Provide the [x, y] coordinate of the cell's center where the given text is located.  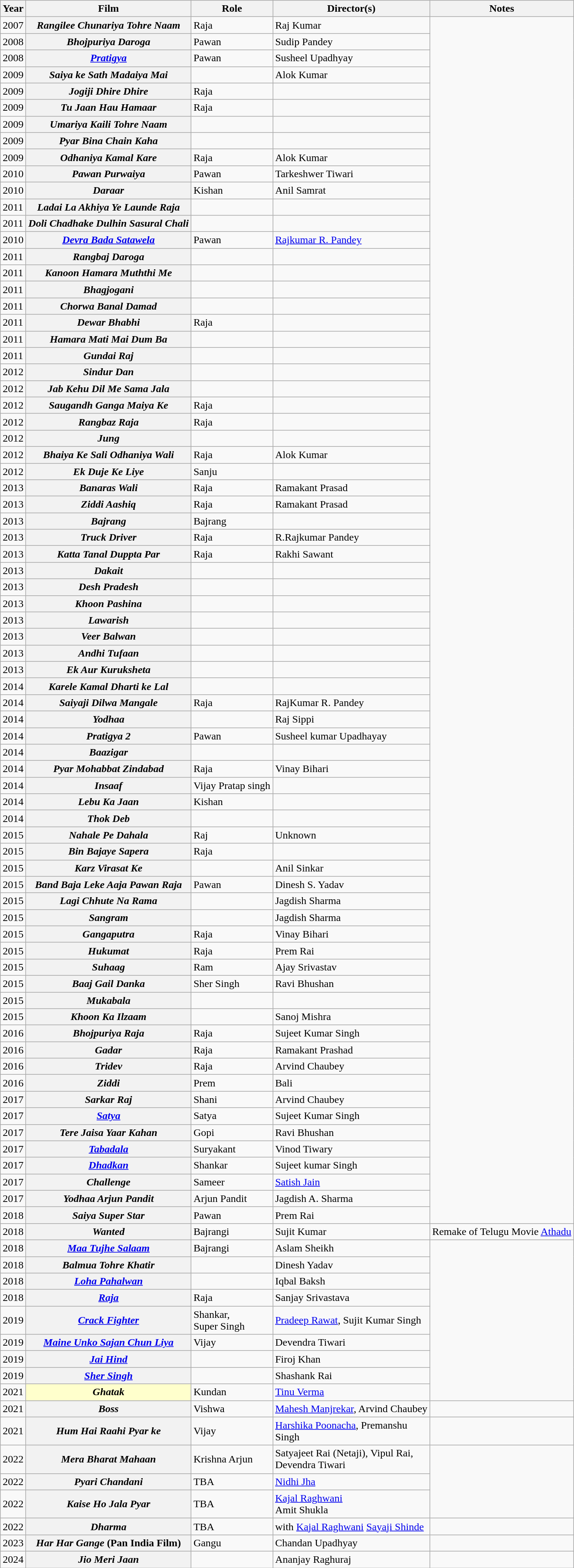
Saiyaji Dilwa Mangale [108, 703]
Karz Virasat Ke [108, 868]
Arjun Pandit [232, 1198]
Pratigya [108, 58]
Aslam Sheikh [351, 1248]
Bhojpuriya Daroga [108, 42]
Baazigar [108, 753]
Loha Pahalwan [108, 1281]
Dhadkan [108, 1165]
Dharma [108, 1526]
Jogiji Dhire Dhire [108, 91]
Saiya ke Sath Madaiya Mai [108, 75]
Kajal RaghwaniAmit Shukla [351, 1504]
Film [108, 9]
Har Har Gange (Pan India Film) [108, 1543]
Sujeet kumar Singh [351, 1165]
Raj Kumar [351, 25]
Crack Fighter [108, 1320]
Ziddi [108, 1083]
Ram [232, 967]
Mera Bharat Mahaan [108, 1459]
Ziddi Aashiq [108, 505]
Pradeep Rawat, Sujit Kumar Singh [351, 1320]
Sujit Kumar [351, 1231]
Pyar Mohabbat Zindabad [108, 769]
Sanju [232, 471]
Andhi Tufaan [108, 653]
Pratigya 2 [108, 736]
Pawan Purwaiya [108, 174]
Devra Bada Satawela [108, 240]
Hukumat [108, 951]
Dinesh S. Yadav [351, 885]
Desh Pradesh [108, 587]
Veer Balwan [108, 637]
Baaj Gail Danka [108, 984]
Khoon Pashina [108, 604]
Banaras Wali [108, 488]
Truck Driver [108, 538]
Anil Sinkar [351, 868]
Hamara Mati Mai Dum Ba [108, 339]
Jab Kehu Dil Me Sama Jala [108, 389]
Prem [232, 1083]
Maa Tujhe Salaam [108, 1248]
Daraar [108, 190]
Remake of Telugu Movie Athadu [502, 1231]
Susheel Upadhyay [351, 58]
Dakait [108, 571]
Vinod Tiwary [351, 1149]
Ramakant Prashad [351, 1050]
Rangbaj Daroga [108, 257]
Ghatak [108, 1392]
Gangu [232, 1543]
Insaaf [108, 786]
Wanted [108, 1231]
Maine Unko Sajan Chun Liya [108, 1343]
Khoon Ka Ilzaam [108, 1017]
Bali [351, 1083]
Umariya Kaili Tohre Naam [108, 124]
Hum Hai Raahi Pyar ke [108, 1431]
Shashank Rai [351, 1376]
Bin Bajaye Sapera [108, 852]
Jung [108, 438]
Ladai La Akhiya Ye Launde Raja [108, 207]
Gopi [232, 1132]
Chorwa Banal Damad [108, 306]
Anil Samrat [351, 190]
Gundai Raj [108, 356]
Iqbal Baksh [351, 1281]
Satish Jain [351, 1182]
Notes [502, 9]
Firoj Khan [351, 1359]
Vijay Pratap singh [232, 786]
Satyajeet Rai (Netaji), Vipul Rai,Devendra Tiwari [351, 1459]
R.Rajkumar Pandey [351, 538]
Jagdish A. Sharma [351, 1198]
Raj [232, 835]
Tridev [108, 1066]
Jai Hind [108, 1359]
Dinesh Yadav [351, 1265]
Director(s) [351, 9]
Lagi Chhute Na Rama [108, 901]
Saiya Super Star [108, 1215]
Tabadala [108, 1149]
Susheel kumar Upadhayay [351, 736]
Saugandh Ganga Maiya Ke [108, 405]
Lawarish [108, 620]
Year [13, 9]
Kanoon Hamara Muththi Me [108, 273]
Unknown [351, 835]
Gadar [108, 1050]
Rakhi Sawant [351, 554]
with Kajal Raghwani Sayaji Shinde [351, 1526]
Kaise Ho Jala Pyar [108, 1504]
Harshika Poonacha, PremanshuSingh [351, 1431]
Band Baja Leke Aaja Pawan Raja [108, 885]
Odhaniya Kamal Kare [108, 157]
Ek Duje Ke Liye [108, 471]
Doli Chadhake Dulhin Sasural Chali [108, 224]
Challenge [108, 1182]
Chandan Upadhyay [351, 1543]
Thok Deb [108, 819]
Krishna Arjun [232, 1459]
Dewar Bhabhi [108, 323]
2024 [13, 1559]
Tere Jaisa Yaar Kahan [108, 1132]
Bhaiya Ke Sali Odhaniya Wali [108, 455]
Suryakant [232, 1149]
Lebu Ka Jaan [108, 802]
Kundan [232, 1392]
Tu Jaan Hau Hamaar [108, 108]
Sarkar Raj [108, 1099]
Bhojpuriya Raja [108, 1033]
Tarkeshwer Tiwari [351, 174]
Karele Kamal Dharti ke Lal [108, 686]
Pyar Bina Chain Kaha [108, 141]
Pyari Chandani [108, 1482]
Rangbaz Raja [108, 422]
Devendra Tiwari [351, 1343]
Rangilee Chunariya Tohre Naam [108, 25]
Boss [108, 1409]
Katta Tanal Duppta Par [108, 554]
Tinu Verma [351, 1392]
Shankar [232, 1165]
Bhagjogani [108, 290]
Mukabala [108, 1000]
Ajay Srivastav [351, 967]
Yodhaa [108, 719]
Jio Meri Jaan [108, 1559]
Sindur Dan [108, 372]
2023 [13, 1543]
Nidhi Jha [351, 1482]
Sameer [232, 1182]
Balmua Tohre Khatir [108, 1265]
Nahale Pe Dahala [108, 835]
Suhaag [108, 967]
Yodhaa Arjun Pandit [108, 1198]
Raj Sippi [351, 719]
Vishwa [232, 1409]
Shankar,Super Singh [232, 1320]
Mahesh Manjrekar, Arvind Chaubey [351, 1409]
Sanjay Srivastava [351, 1298]
Shani [232, 1099]
Sudip Pandey [351, 42]
2007 [13, 25]
Sangram [108, 918]
Ananjay Raghuraj [351, 1559]
RajKumar R. Pandey [351, 703]
Ek Aur Kuruksheta [108, 670]
Rajkumar R. Pandey [351, 240]
Role [232, 9]
Sanoj Mishra [351, 1017]
Gangaputra [108, 934]
